Return (X, Y) of the center of cell containing provided text 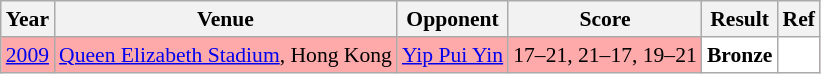
17–21, 21–17, 19–21 (605, 55)
Ref (798, 19)
Score (605, 19)
Yip Pui Yin (452, 55)
Year (28, 19)
Bronze (740, 55)
Result (740, 19)
2009 (28, 55)
Opponent (452, 19)
Venue (226, 19)
Queen Elizabeth Stadium, Hong Kong (226, 55)
